From the cell containing the given text, extract its center point as (X, Y) coordinate. 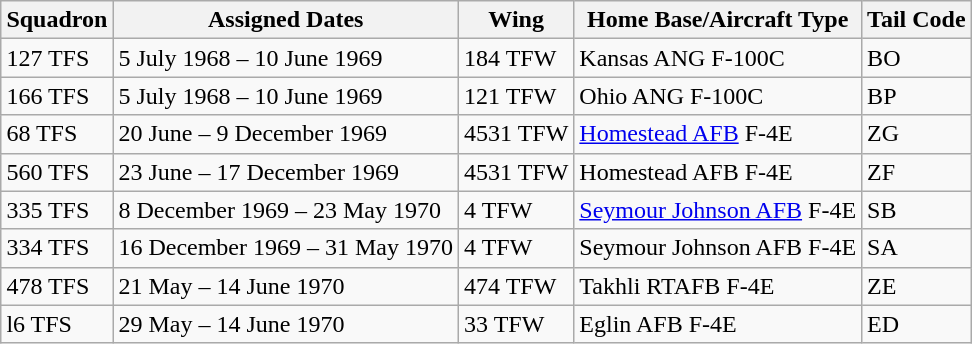
Ohio ANG F-100C (718, 96)
Wing (516, 20)
SB (917, 210)
478 TFS (57, 286)
ZE (917, 286)
184 TFW (516, 58)
BP (917, 96)
560 TFS (57, 172)
Squadron (57, 20)
Tail Code (917, 20)
474 TFW (516, 286)
Eglin AFB F-4E (718, 324)
21 May – 14 June 1970 (286, 286)
68 TFS (57, 134)
SA (917, 248)
ZG (917, 134)
20 June – 9 December 1969 (286, 134)
8 December 1969 – 23 May 1970 (286, 210)
Home Base/Aircraft Type (718, 20)
BO (917, 58)
127 TFS (57, 58)
l6 TFS (57, 324)
335 TFS (57, 210)
ZF (917, 172)
166 TFS (57, 96)
Kansas ANG F-100C (718, 58)
121 TFW (516, 96)
29 May – 14 June 1970 (286, 324)
Assigned Dates (286, 20)
Takhli RTAFB F-4E (718, 286)
ED (917, 324)
16 December 1969 – 31 May 1970 (286, 248)
334 TFS (57, 248)
23 June – 17 December 1969 (286, 172)
33 TFW (516, 324)
